Return (X, Y) of the center of cell containing provided text 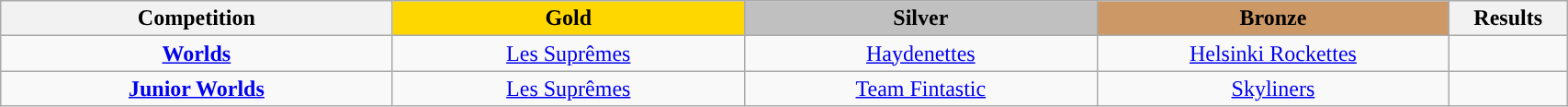
Team Fintastic (921, 89)
Gold (569, 18)
Worlds (197, 53)
Skyliners (1273, 89)
Helsinki Rockettes (1273, 53)
Silver (921, 18)
Junior Worlds (197, 89)
Results (1508, 18)
Competition (197, 18)
Bronze (1273, 18)
Haydenettes (921, 53)
